Return [X, Y] of the center of cell containing provided text 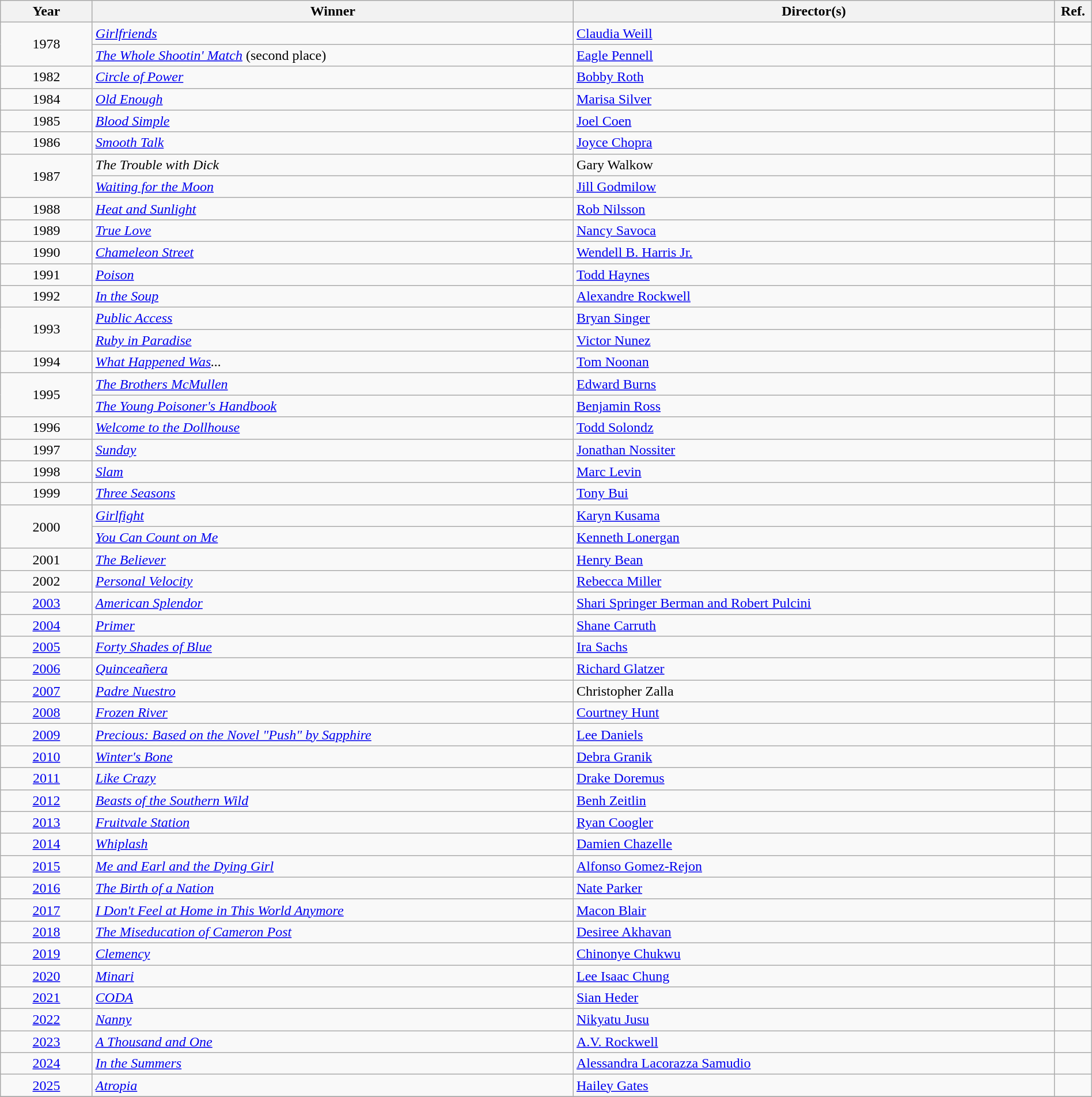
1993 [47, 329]
Director(s) [813, 12]
Personal Velocity [333, 581]
Sunday [333, 450]
You Can Count on Me [333, 537]
2007 [47, 691]
Minari [333, 976]
2004 [47, 625]
The Whole Shootin' Match (second place) [333, 55]
A Thousand and One [333, 1042]
Atropia [333, 1085]
Shane Carruth [813, 625]
2014 [47, 844]
Henry Bean [813, 559]
Bobby Roth [813, 77]
The Believer [333, 559]
I Don't Feel at Home in This World Anymore [333, 910]
Girlfight [333, 515]
Gary Walkow [813, 165]
Macon Blair [813, 910]
Rebecca Miller [813, 581]
2008 [47, 713]
Richard Glatzer [813, 669]
2017 [47, 910]
Alexandre Rockwell [813, 297]
1994 [47, 362]
Winner [333, 12]
Waiting for the Moon [333, 187]
Damien Chazelle [813, 844]
American Splendor [333, 603]
2013 [47, 822]
Frozen River [333, 713]
What Happened Was... [333, 362]
Old Enough [333, 99]
Public Access [333, 318]
Desiree Akhavan [813, 932]
2001 [47, 559]
Quinceañera [333, 669]
Benh Zeitlin [813, 800]
2019 [47, 954]
Like Crazy [333, 779]
Nikyatu Jusu [813, 1020]
Lee Isaac Chung [813, 976]
Joel Coen [813, 121]
Debra Granik [813, 757]
Rob Nilsson [813, 208]
1992 [47, 297]
Blood Simple [333, 121]
2005 [47, 647]
2011 [47, 779]
2024 [47, 1064]
2012 [47, 800]
Wendell B. Harris Jr. [813, 252]
Joyce Chopra [813, 143]
Tony Bui [813, 494]
2025 [47, 1085]
Padre Nuestro [333, 691]
Chinonye Chukwu [813, 954]
1991 [47, 275]
2010 [47, 757]
Chameleon Street [333, 252]
The Birth of a Nation [333, 888]
1988 [47, 208]
Todd Haynes [813, 275]
1995 [47, 395]
2018 [47, 932]
The Trouble with Dick [333, 165]
2009 [47, 735]
The Brothers McMullen [333, 384]
Nate Parker [813, 888]
1984 [47, 99]
CODA [333, 998]
2016 [47, 888]
Year [47, 12]
Fruitvale Station [333, 822]
1978 [47, 44]
Winter's Bone [333, 757]
True Love [333, 230]
1996 [47, 428]
2002 [47, 581]
Shari Springer Berman and Robert Pulcini [813, 603]
Bryan Singer [813, 318]
Precious: Based on the Novel "Push" by Sapphire [333, 735]
Karyn Kusama [813, 515]
Welcome to the Dollhouse [333, 428]
Eagle Pennell [813, 55]
Todd Solondz [813, 428]
In the Summers [333, 1064]
2006 [47, 669]
1997 [47, 450]
Ryan Coogler [813, 822]
The Miseducation of Cameron Post [333, 932]
1982 [47, 77]
In the Soup [333, 297]
Me and Earl and the Dying Girl [333, 866]
Nancy Savoca [813, 230]
1985 [47, 121]
Edward Burns [813, 384]
Smooth Talk [333, 143]
1998 [47, 472]
2003 [47, 603]
2021 [47, 998]
The Young Poisoner's Handbook [333, 406]
Sian Heder [813, 998]
Marc Levin [813, 472]
Poison [333, 275]
Drake Doremus [813, 779]
Christopher Zalla [813, 691]
2023 [47, 1042]
Tom Noonan [813, 362]
Benjamin Ross [813, 406]
Claudia Weill [813, 33]
Courtney Hunt [813, 713]
1987 [47, 176]
1989 [47, 230]
Beasts of the Southern Wild [333, 800]
Slam [333, 472]
1999 [47, 494]
Kenneth Lonergan [813, 537]
Marisa Silver [813, 99]
1990 [47, 252]
2000 [47, 526]
Jonathan Nossiter [813, 450]
Ruby in Paradise [333, 340]
Victor Nunez [813, 340]
Hailey Gates [813, 1085]
Three Seasons [333, 494]
A.V. Rockwell [813, 1042]
Lee Daniels [813, 735]
Alfonso Gomez-Rejon [813, 866]
2020 [47, 976]
Ira Sachs [813, 647]
Circle of Power [333, 77]
2022 [47, 1020]
Jill Godmilow [813, 187]
Heat and Sunlight [333, 208]
Nanny [333, 1020]
Primer [333, 625]
Alessandra Lacorazza Samudio [813, 1064]
Forty Shades of Blue [333, 647]
Girlfriends [333, 33]
Clemency [333, 954]
1986 [47, 143]
2015 [47, 866]
Whiplash [333, 844]
Ref. [1074, 12]
